Locate the cell with the specified text and output its [X, Y] center coordinate. 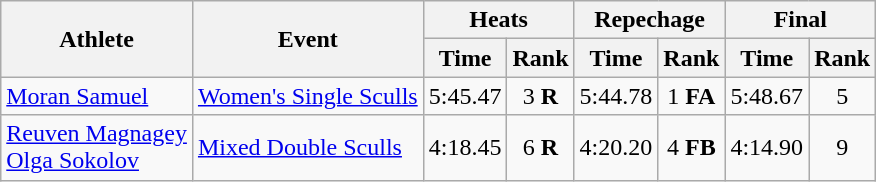
Heats [498, 20]
5:44.78 [616, 96]
6 R [540, 148]
3 R [540, 96]
Final [800, 20]
4:18.45 [465, 148]
4:20.20 [616, 148]
Repechage [650, 20]
Athlete [97, 39]
9 [842, 148]
Moran Samuel [97, 96]
1 FA [692, 96]
4 FB [692, 148]
Mixed Double Sculls [308, 148]
4:14.90 [767, 148]
5 [842, 96]
Event [308, 39]
Reuven MagnageyOlga Sokolov [97, 148]
5:48.67 [767, 96]
Women's Single Sculls [308, 96]
5:45.47 [465, 96]
